Output the [X, Y] coordinate of the center of the cell containing the given text.  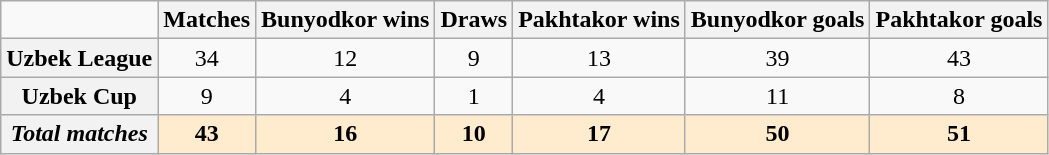
Bunyodkor goals [778, 20]
Draws [474, 20]
34 [207, 58]
16 [346, 134]
Pakhtakor wins [600, 20]
10 [474, 134]
13 [600, 58]
Bunyodkor wins [346, 20]
39 [778, 58]
8 [959, 96]
Uzbek League [80, 58]
17 [600, 134]
12 [346, 58]
Matches [207, 20]
1 [474, 96]
Total matches [80, 134]
50 [778, 134]
Uzbek Cup [80, 96]
11 [778, 96]
51 [959, 134]
Pakhtakor goals [959, 20]
